Return the (x, y) coordinate for the center point of the cell that contains the specified text.  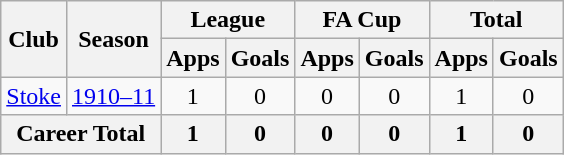
League (228, 20)
Career Total (81, 134)
Stoke (34, 96)
1910–11 (113, 96)
Season (113, 39)
FA Cup (362, 20)
Club (34, 39)
Total (496, 20)
